For the text-containing cell, return its midpoint in (X, Y) coordinate format. 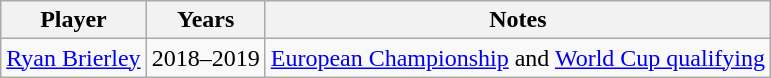
2018–2019 (206, 58)
Player (74, 20)
Ryan Brierley (74, 58)
Notes (518, 20)
Years (206, 20)
European Championship and World Cup qualifying (518, 58)
